Capture the cell that displays the provided text and extract its (X, Y) central coordinate. 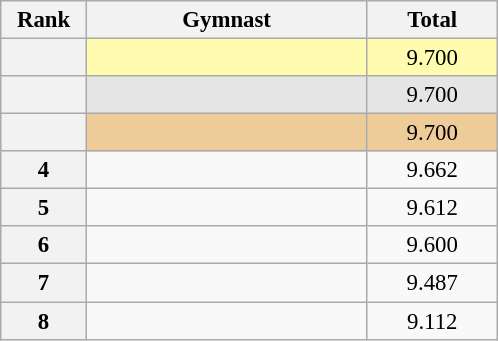
9.612 (432, 208)
9.487 (432, 283)
4 (44, 170)
Total (432, 20)
8 (44, 321)
9.112 (432, 321)
9.600 (432, 245)
Rank (44, 20)
7 (44, 283)
Gymnast (226, 20)
5 (44, 208)
9.662 (432, 170)
6 (44, 245)
